For the text-containing cell, return its midpoint in [x, y] coordinate format. 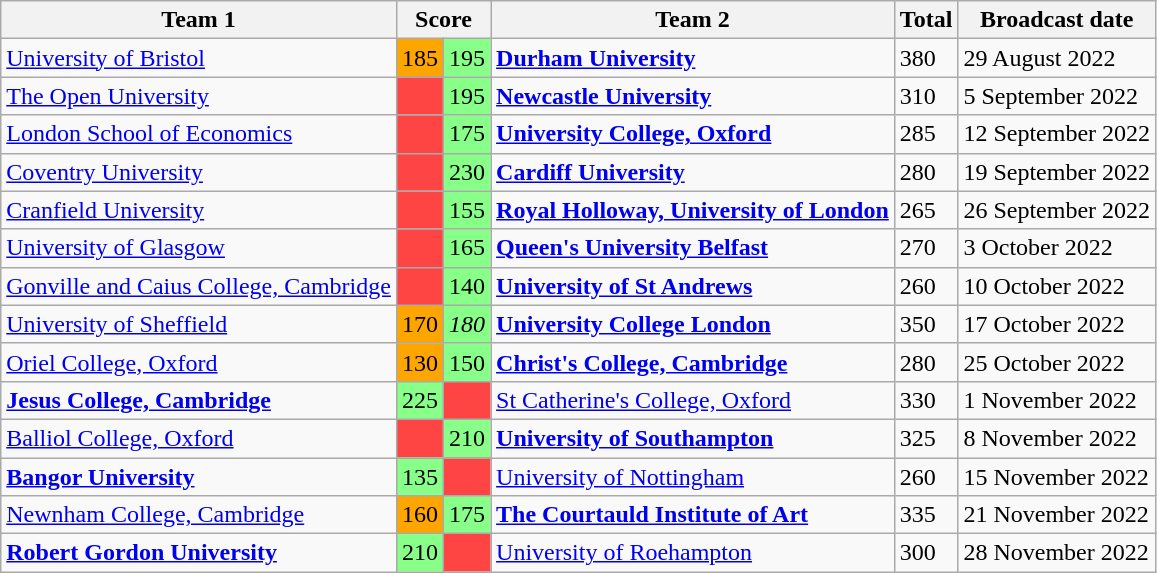
185 [420, 58]
Robert Gordon University [199, 553]
28 November 2022 [1057, 553]
Gonville and Caius College, Cambridge [199, 286]
155 [466, 210]
170 [420, 324]
University College, Oxford [693, 134]
University of Nottingham [693, 477]
University of Glasgow [199, 248]
180 [466, 324]
310 [926, 96]
Queen's University Belfast [693, 248]
21 November 2022 [1057, 515]
150 [466, 362]
12 September 2022 [1057, 134]
University of Southampton [693, 438]
Score [443, 20]
330 [926, 400]
165 [466, 248]
Team 2 [693, 20]
Royal Holloway, University of London [693, 210]
St Catherine's College, Oxford [693, 400]
Newnham College, Cambridge [199, 515]
140 [466, 286]
University of Roehampton [693, 553]
The Courtauld Institute of Art [693, 515]
University of Sheffield [199, 324]
380 [926, 58]
29 August 2022 [1057, 58]
Durham University [693, 58]
London School of Economics [199, 134]
15 November 2022 [1057, 477]
285 [926, 134]
270 [926, 248]
Total [926, 20]
Jesus College, Cambridge [199, 400]
Newcastle University [693, 96]
25 October 2022 [1057, 362]
Bangor University [199, 477]
300 [926, 553]
130 [420, 362]
University of St Andrews [693, 286]
10 October 2022 [1057, 286]
225 [420, 400]
1 November 2022 [1057, 400]
325 [926, 438]
University College London [693, 324]
19 September 2022 [1057, 172]
Oriel College, Oxford [199, 362]
335 [926, 515]
Team 1 [199, 20]
Cardiff University [693, 172]
Coventry University [199, 172]
350 [926, 324]
Christ's College, Cambridge [693, 362]
University of Bristol [199, 58]
135 [420, 477]
265 [926, 210]
160 [420, 515]
230 [466, 172]
Broadcast date [1057, 20]
8 November 2022 [1057, 438]
Cranfield University [199, 210]
26 September 2022 [1057, 210]
17 October 2022 [1057, 324]
The Open University [199, 96]
5 September 2022 [1057, 96]
Balliol College, Oxford [199, 438]
3 October 2022 [1057, 248]
